Find where the given text appears and provide that cell's center as [X, Y] coordinate. 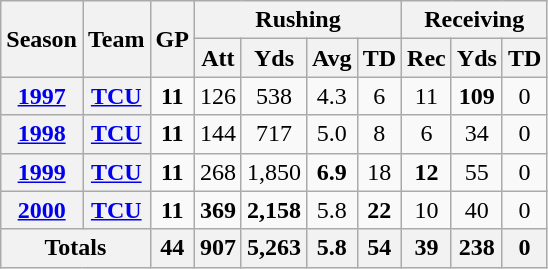
1999 [42, 172]
55 [476, 172]
Totals [76, 248]
39 [427, 248]
907 [218, 248]
Att [218, 58]
8 [379, 134]
18 [379, 172]
1998 [42, 134]
Receiving [474, 20]
12 [427, 172]
44 [172, 248]
369 [218, 210]
Rushing [298, 20]
126 [218, 96]
5,263 [274, 248]
6.9 [332, 172]
109 [476, 96]
4.3 [332, 96]
2,158 [274, 210]
GP [172, 39]
268 [218, 172]
Team [116, 39]
Rec [427, 58]
5.0 [332, 134]
238 [476, 248]
54 [379, 248]
22 [379, 210]
Avg [332, 58]
Season [42, 39]
40 [476, 210]
2000 [42, 210]
1,850 [274, 172]
1997 [42, 96]
10 [427, 210]
538 [274, 96]
144 [218, 134]
717 [274, 134]
34 [476, 134]
